Output the (X, Y) coordinate of the center of the cell containing the given text.  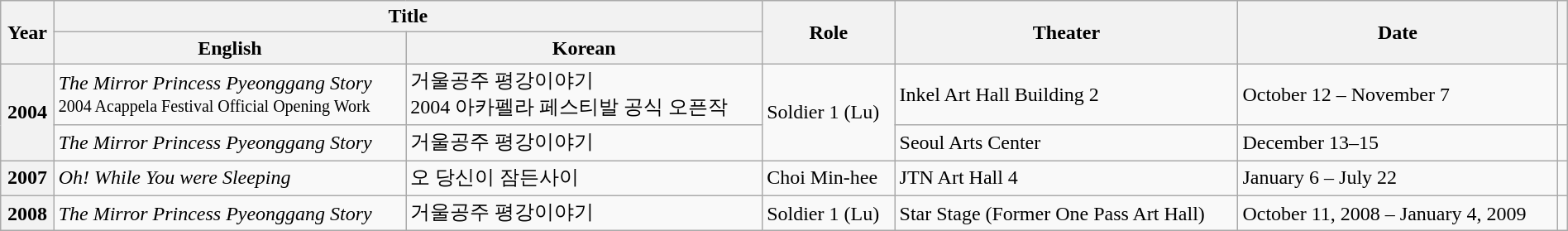
Theater (1067, 32)
January 6 – July 22 (1398, 179)
거울공주 평강이야기2004 아카펠라 페스티발 공식 오픈작 (584, 94)
Inkel Art Hall Building 2 (1067, 94)
Korean (584, 48)
Date (1398, 32)
Year (27, 32)
Role (829, 32)
Seoul Arts Center (1067, 142)
2008 (27, 214)
Star Stage (Former One Pass Art Hall) (1067, 214)
오 당신이 잠든사이 (584, 179)
Oh! While You were Sleeping (230, 179)
December 13–15 (1398, 142)
JTN Art Hall 4 (1067, 179)
English (230, 48)
October 12 – November 7 (1398, 94)
2007 (27, 179)
October 11, 2008 – January 4, 2009 (1398, 214)
2004 (27, 113)
Choi Min-hee (829, 179)
Title (408, 17)
The Mirror Princess Pyeonggang Story 2004 Acappela Festival Official Opening Work (230, 94)
